Identify which cell holds the provided text, then report its (X, Y) central coordinate. 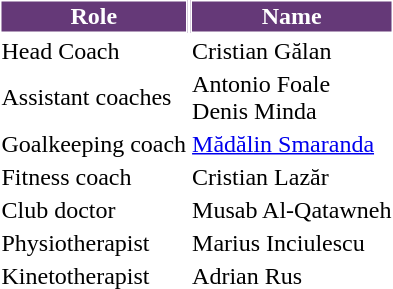
Cristian Gălan (292, 51)
Name (292, 16)
Cristian Lazăr (292, 177)
Fitness coach (94, 177)
Assistant coaches (94, 98)
Musab Al-Qatawneh (292, 210)
Head Coach (94, 51)
Goalkeeping coach (94, 144)
Mădălin Smaranda (292, 144)
Marius Inciulescu (292, 243)
Physiotherapist (94, 243)
Club doctor (94, 210)
Role (94, 16)
Antonio Foale Denis Minda (292, 98)
